Provide the [X, Y] coordinate of the cell's center where the given text is located.  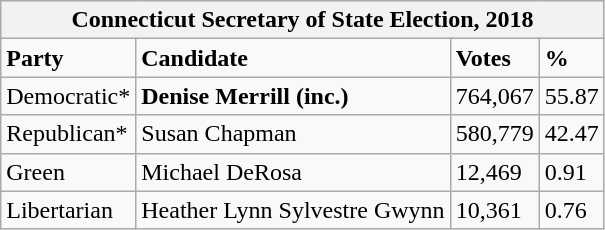
Party [68, 58]
Libertarian [68, 210]
55.87 [572, 96]
Denise Merrill (inc.) [293, 96]
12,469 [494, 172]
Republican* [68, 134]
42.47 [572, 134]
Democratic* [68, 96]
Heather Lynn Sylvestre Gwynn [293, 210]
0.91 [572, 172]
0.76 [572, 210]
Votes [494, 58]
580,779 [494, 134]
764,067 [494, 96]
Candidate [293, 58]
% [572, 58]
Michael DeRosa [293, 172]
Susan Chapman [293, 134]
Connecticut Secretary of State Election, 2018 [302, 20]
Green [68, 172]
10,361 [494, 210]
